Determine the (X, Y) coordinate at the center of the cell enclosing the given text.  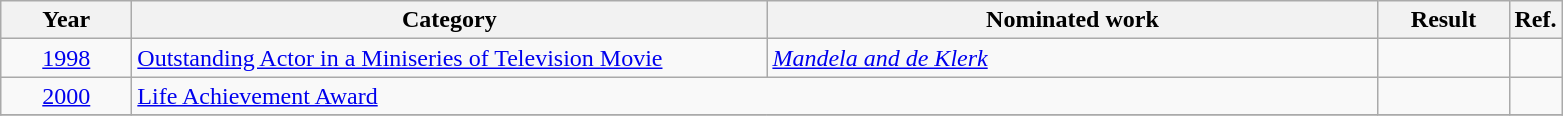
Outstanding Actor in a Miniseries of Television Movie (450, 58)
Category (450, 20)
1998 (66, 58)
Result (1444, 20)
Life Achievement Award (755, 96)
Ref. (1536, 20)
2000 (66, 96)
Mandela and de Klerk (1072, 58)
Year (66, 20)
Nominated work (1072, 20)
